Provide the [x, y] coordinate of the cell's center where the given text is located.  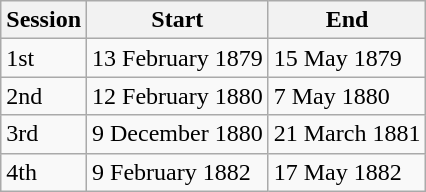
2nd [44, 96]
9 February 1882 [178, 172]
21 March 1881 [347, 134]
13 February 1879 [178, 58]
4th [44, 172]
7 May 1880 [347, 96]
Start [178, 20]
15 May 1879 [347, 58]
3rd [44, 134]
End [347, 20]
9 December 1880 [178, 134]
1st [44, 58]
Session [44, 20]
17 May 1882 [347, 172]
12 February 1880 [178, 96]
